Pinpoint the cell where the given text exists, returning its (X, Y) midpoint coordinate. 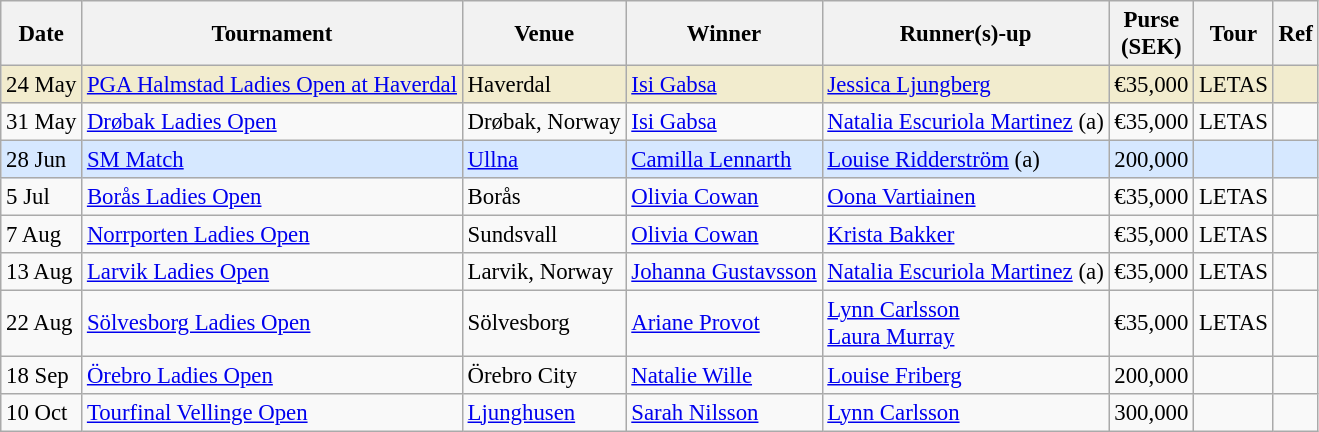
Drøbak, Norway (544, 122)
Borås (544, 197)
300,000 (1152, 412)
Örebro Ladies Open (272, 375)
31 May (42, 122)
Tourfinal Vellinge Open (272, 412)
Borås Ladies Open (272, 197)
Lynn Carlsson (966, 412)
Date (42, 34)
7 Aug (42, 235)
Sarah Nilsson (724, 412)
28 Jun (42, 160)
Louise Friberg (966, 375)
Haverdal (544, 85)
Tour (1234, 34)
Ref (1296, 34)
18 Sep (42, 375)
Sölvesborg Ladies Open (272, 324)
Johanna Gustavsson (724, 273)
Winner (724, 34)
SM Match (272, 160)
Krista Bakker (966, 235)
Natalie Wille (724, 375)
Ljunghusen (544, 412)
Venue (544, 34)
PGA Halmstad Ladies Open at Haverdal (272, 85)
5 Jul (42, 197)
Örebro City (544, 375)
Sölvesborg (544, 324)
Louise Ridderström (a) (966, 160)
Oona Vartiainen (966, 197)
Camilla Lennarth (724, 160)
Runner(s)-up (966, 34)
Larvik, Norway (544, 273)
22 Aug (42, 324)
Ullna (544, 160)
Purse(SEK) (1152, 34)
Norrporten Ladies Open (272, 235)
24 May (42, 85)
10 Oct (42, 412)
Sundsvall (544, 235)
Lynn Carlsson Laura Murray (966, 324)
Jessica Ljungberg (966, 85)
13 Aug (42, 273)
Tournament (272, 34)
Larvik Ladies Open (272, 273)
Ariane Provot (724, 324)
Drøbak Ladies Open (272, 122)
